Find where the given text appears and provide that cell's center as [X, Y] coordinate. 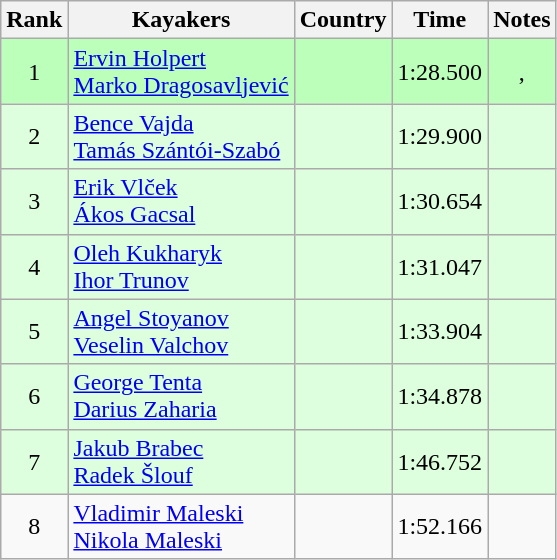
1:28.500 [440, 72]
Oleh KukharykIhor Trunov [181, 266]
1:52.166 [440, 526]
Time [440, 20]
1:34.878 [440, 396]
Ervin HolpertMarko Dragosavljević [181, 72]
3 [34, 202]
1:46.752 [440, 462]
1:30.654 [440, 202]
2 [34, 136]
1:29.900 [440, 136]
1:33.904 [440, 332]
Country [343, 20]
, [522, 72]
Bence VajdaTamás Szántói-Szabó [181, 136]
Erik VlčekÁkos Gacsal [181, 202]
Jakub BrabecRadek Šlouf [181, 462]
5 [34, 332]
6 [34, 396]
7 [34, 462]
8 [34, 526]
Kayakers [181, 20]
1 [34, 72]
4 [34, 266]
Vladimir MaleskiNikola Maleski [181, 526]
Notes [522, 20]
Rank [34, 20]
Angel StoyanovVeselin Valchov [181, 332]
George TentaDarius Zaharia [181, 396]
1:31.047 [440, 266]
